Scan for the cell matching the given text and deliver its [X, Y] coordinate at center. 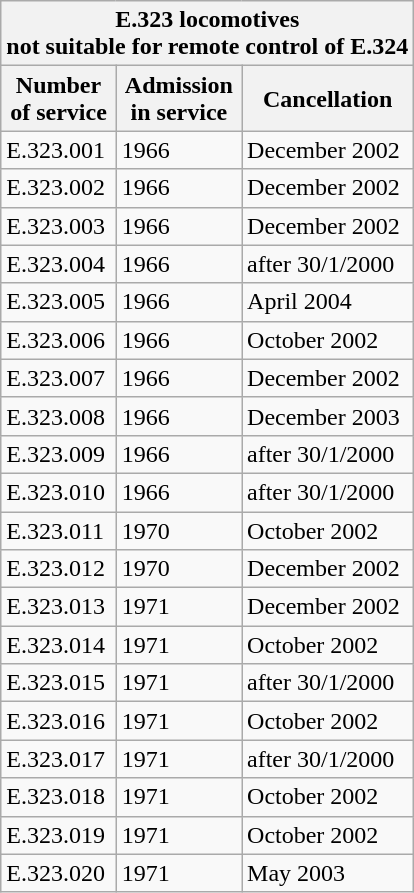
E.323.006 [58, 340]
December 2003 [328, 416]
E.323.009 [58, 454]
E.323.001 [58, 150]
E.323.003 [58, 226]
E.323.007 [58, 378]
E.323.011 [58, 531]
E.323.004 [58, 264]
E.323.012 [58, 569]
May 2003 [328, 873]
E.323 locomotivesnot suitable for remote control of E.324 [208, 34]
E.323.015 [58, 683]
E.323.016 [58, 721]
E.323.005 [58, 302]
E.323.010 [58, 492]
E.323.020 [58, 873]
Admissionin service [178, 98]
E.323.008 [58, 416]
E.323.013 [58, 607]
E.323.014 [58, 645]
Cancellation [328, 98]
E.323.018 [58, 797]
E.323.019 [58, 835]
E.323.002 [58, 188]
E.323.017 [58, 759]
Numberof service [58, 98]
April 2004 [328, 302]
